Determine the (x, y) coordinate at the center of the cell enclosing the given text.  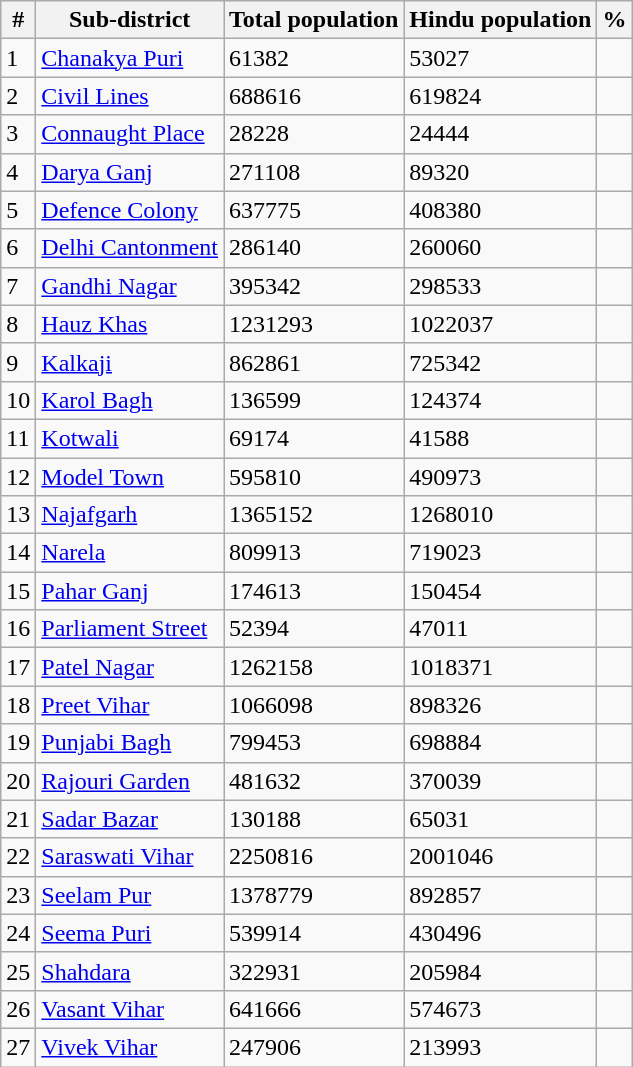
698884 (500, 743)
898326 (500, 705)
12 (18, 477)
892857 (500, 895)
688616 (314, 96)
Rajouri Garden (130, 781)
862861 (314, 362)
15 (18, 591)
Parliament Street (130, 629)
47011 (500, 629)
13 (18, 515)
52394 (314, 629)
213993 (500, 1047)
28228 (314, 134)
799453 (314, 743)
Connaught Place (130, 134)
Darya Ganj (130, 172)
Najafgarh (130, 515)
260060 (500, 248)
Preet Vihar (130, 705)
719023 (500, 553)
2250816 (314, 857)
65031 (500, 819)
1018371 (500, 667)
Hindu population (500, 20)
Saraswati Vihar (130, 857)
490973 (500, 477)
637775 (314, 210)
Civil Lines (130, 96)
1022037 (500, 324)
205984 (500, 971)
# (18, 20)
5 (18, 210)
7 (18, 286)
Pahar Ganj (130, 591)
25 (18, 971)
Karol Bagh (130, 400)
Sub-district (130, 20)
69174 (314, 438)
124374 (500, 400)
20 (18, 781)
Sadar Bazar (130, 819)
Shahdara (130, 971)
1231293 (314, 324)
Punjabi Bagh (130, 743)
1066098 (314, 705)
271108 (314, 172)
247906 (314, 1047)
22 (18, 857)
3 (18, 134)
430496 (500, 933)
298533 (500, 286)
150454 (500, 591)
Seema Puri (130, 933)
725342 (500, 362)
11 (18, 438)
Defence Colony (130, 210)
1268010 (500, 515)
% (614, 20)
539914 (314, 933)
Chanakya Puri (130, 58)
286140 (314, 248)
2001046 (500, 857)
Kalkaji (130, 362)
Kotwali (130, 438)
395342 (314, 286)
1365152 (314, 515)
21 (18, 819)
24 (18, 933)
1 (18, 58)
6 (18, 248)
14 (18, 553)
481632 (314, 781)
Vivek Vihar (130, 1047)
10 (18, 400)
17 (18, 667)
322931 (314, 971)
89320 (500, 172)
1378779 (314, 895)
8 (18, 324)
Vasant Vihar (130, 1009)
595810 (314, 477)
27 (18, 1047)
18 (18, 705)
Total population (314, 20)
1262158 (314, 667)
23 (18, 895)
24444 (500, 134)
619824 (500, 96)
61382 (314, 58)
809913 (314, 553)
2 (18, 96)
Narela (130, 553)
Model Town (130, 477)
53027 (500, 58)
9 (18, 362)
Patel Nagar (130, 667)
574673 (500, 1009)
130188 (314, 819)
136599 (314, 400)
641666 (314, 1009)
370039 (500, 781)
408380 (500, 210)
26 (18, 1009)
19 (18, 743)
Hauz Khas (130, 324)
41588 (500, 438)
16 (18, 629)
Gandhi Nagar (130, 286)
Delhi Cantonment (130, 248)
Seelam Pur (130, 895)
4 (18, 172)
174613 (314, 591)
